Scan for the cell matching the given text and deliver its [x, y] coordinate at center. 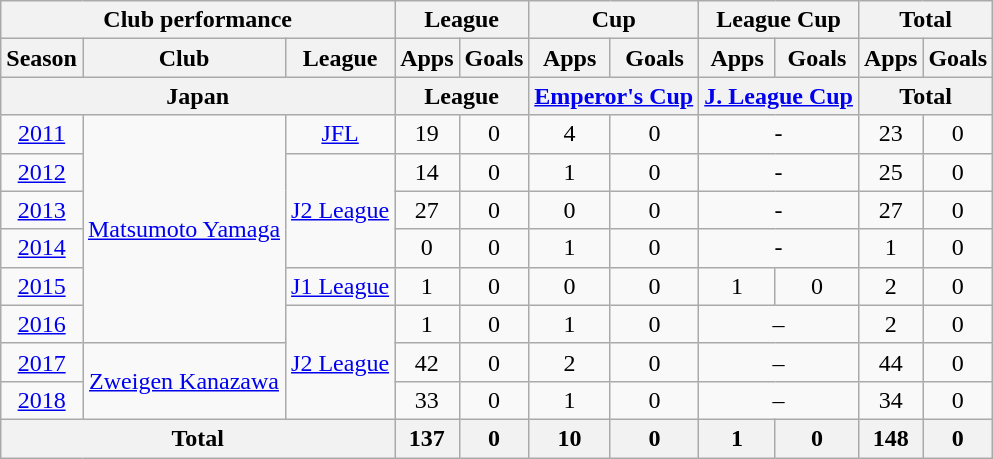
2018 [42, 400]
Season [42, 58]
2011 [42, 134]
2016 [42, 324]
2012 [42, 172]
14 [427, 172]
2013 [42, 210]
Club [184, 58]
Zweigen Kanazawa [184, 381]
137 [427, 438]
J. League Cup [779, 96]
Japan [198, 96]
44 [890, 362]
10 [570, 438]
2017 [42, 362]
League Cup [779, 20]
25 [890, 172]
Club performance [198, 20]
23 [890, 134]
Emperor's Cup [614, 96]
42 [427, 362]
Matsumoto Yamaga [184, 229]
34 [890, 400]
4 [570, 134]
148 [890, 438]
J1 League [340, 286]
2015 [42, 286]
2014 [42, 248]
JFL [340, 134]
Cup [614, 20]
33 [427, 400]
19 [427, 134]
